Provide the (X, Y) coordinate of the cell's center where the given text is located.  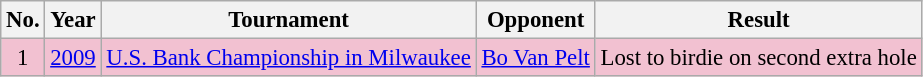
Tournament (288, 20)
2009 (73, 58)
Year (73, 20)
No. (23, 20)
Lost to birdie on second extra hole (758, 58)
Result (758, 20)
U.S. Bank Championship in Milwaukee (288, 58)
1 (23, 58)
Opponent (536, 20)
Bo Van Pelt (536, 58)
